Capture the cell that displays the provided text and extract its [X, Y] central coordinate. 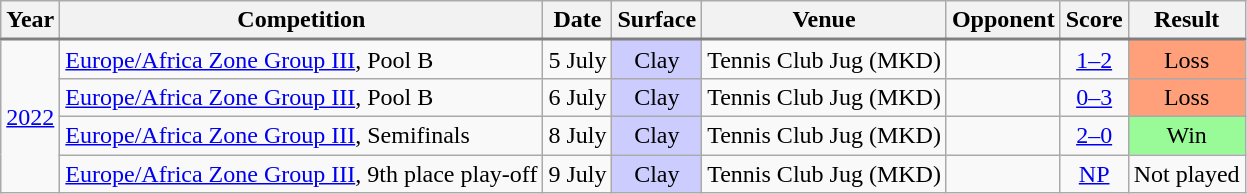
Surface [657, 20]
Result [1186, 20]
Score [1094, 20]
2022 [30, 116]
Europe/Africa Zone Group III, 9th place play-off [302, 173]
Venue [824, 20]
Date [578, 20]
Opponent [1003, 20]
Year [30, 20]
0–3 [1094, 97]
Europe/Africa Zone Group III, Semifinals [302, 135]
5 July [578, 60]
Competition [302, 20]
8 July [578, 135]
1–2 [1094, 60]
NP [1094, 173]
Not played [1186, 173]
Win [1186, 135]
6 July [578, 97]
9 July [578, 173]
2–0 [1094, 135]
